For the text-containing cell, return its midpoint in (x, y) coordinate format. 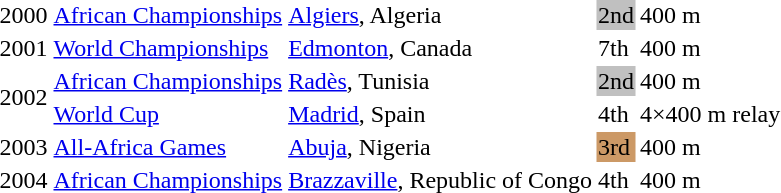
Edmonton, Canada (440, 48)
World Cup (168, 114)
Madrid, Spain (440, 114)
Radès, Tunisia (440, 81)
7th (616, 48)
All-Africa Games (168, 147)
Abuja, Nigeria (440, 147)
4th (616, 114)
Algiers, Algeria (440, 15)
3rd (616, 147)
World Championships (168, 48)
